Extract the [X, Y] coordinate from the center of the cell holding the provided text.  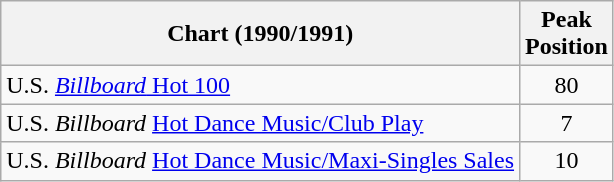
7 [567, 123]
U.S. Billboard Hot Dance Music/Club Play [260, 123]
U.S. Billboard Hot Dance Music/Maxi-Singles Sales [260, 161]
80 [567, 85]
PeakPosition [567, 34]
10 [567, 161]
Chart (1990/1991) [260, 34]
U.S. Billboard Hot 100 [260, 85]
